Determine the [X, Y] coordinate at the center of the cell enclosing the given text.  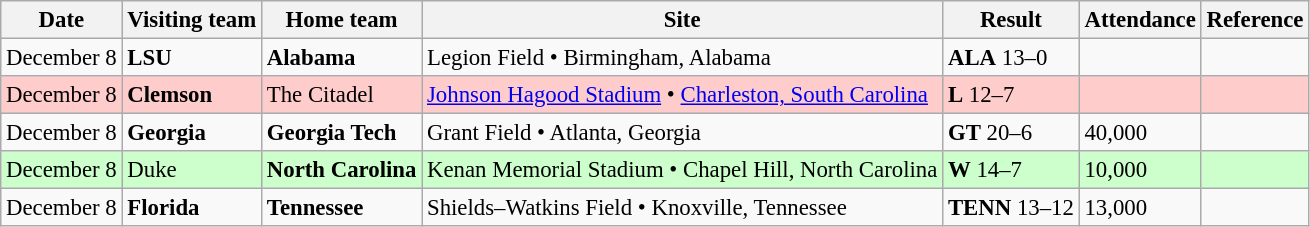
10,000 [1140, 170]
TENN 13–12 [1012, 208]
Home team [342, 20]
Alabama [342, 58]
GT 20–6 [1012, 133]
Kenan Memorial Stadium • Chapel Hill, North Carolina [682, 170]
Georgia [192, 133]
Johnson Hagood Stadium • Charleston, South Carolina [682, 95]
The Citadel [342, 95]
Tennessee [342, 208]
Shields–Watkins Field • Knoxville, Tennessee [682, 208]
Florida [192, 208]
Attendance [1140, 20]
L 12–7 [1012, 95]
Georgia Tech [342, 133]
40,000 [1140, 133]
Duke [192, 170]
ALA 13–0 [1012, 58]
Legion Field • Birmingham, Alabama [682, 58]
Grant Field • Atlanta, Georgia [682, 133]
Clemson [192, 95]
Reference [1255, 20]
Result [1012, 20]
LSU [192, 58]
13,000 [1140, 208]
North Carolina [342, 170]
Date [62, 20]
Site [682, 20]
Visiting team [192, 20]
W 14–7 [1012, 170]
